Identify which cell holds the provided text, then report its (x, y) central coordinate. 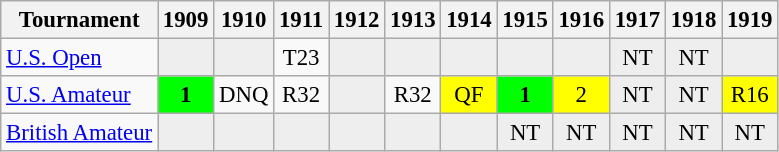
R16 (750, 95)
1915 (525, 20)
British Amateur (80, 133)
1918 (693, 20)
U.S. Open (80, 58)
2 (581, 95)
1919 (750, 20)
1914 (469, 20)
QF (469, 95)
1913 (413, 20)
1916 (581, 20)
1910 (244, 20)
1912 (357, 20)
1917 (637, 20)
Tournament (80, 20)
1909 (186, 20)
T23 (302, 58)
U.S. Amateur (80, 95)
DNQ (244, 95)
1911 (302, 20)
